Extract the (X, Y) coordinate from the center of the cell holding the provided text.  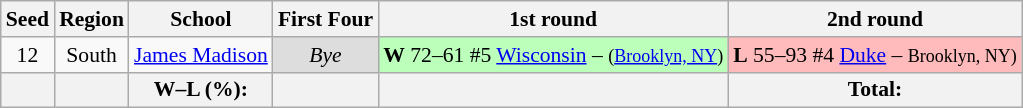
First Four (326, 19)
Bye (326, 55)
12 (28, 55)
1st round (553, 19)
L 55–93 #4 Duke – Brooklyn, NY) (875, 55)
Region (92, 19)
2nd round (875, 19)
James Madison (201, 55)
Seed (28, 19)
School (201, 19)
South (92, 55)
W–L (%): (201, 90)
Total: (875, 90)
W 72–61 #5 Wisconsin – (Brooklyn, NY) (553, 55)
